Return the [x, y] coordinate for the center point of the cell that contains the specified text.  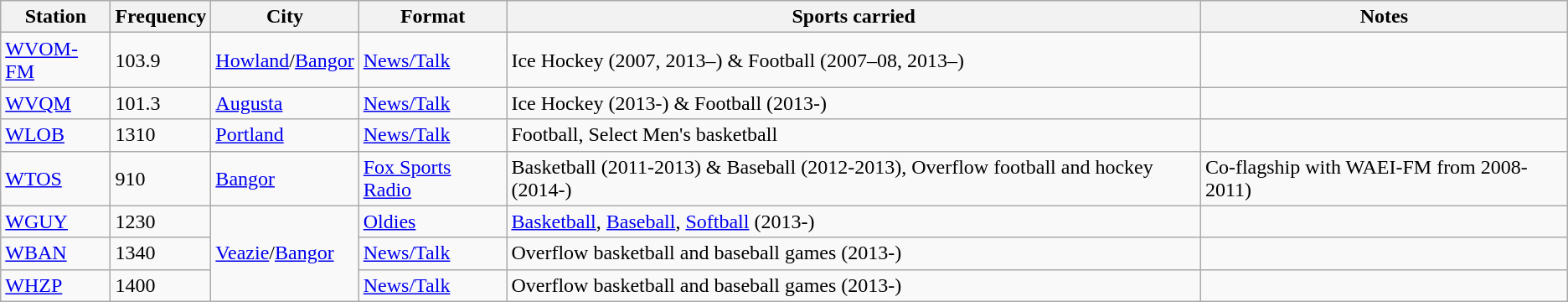
1400 [161, 285]
101.3 [161, 103]
WVQM [55, 103]
WGUY [55, 221]
1340 [161, 253]
WHZP [55, 285]
Veazie/Bangor [285, 253]
910 [161, 178]
WBAN [55, 253]
Station [55, 17]
Ice Hockey (2007, 2013–) & Football (2007–08, 2013–) [854, 60]
103.9 [161, 60]
Co-flagship with WAEI-FM from 2008-2011) [1384, 178]
Frequency [161, 17]
WVOM-FM [55, 60]
Sports carried [854, 17]
Fox Sports Radio [432, 178]
Oldies [432, 221]
Format [432, 17]
1310 [161, 135]
Notes [1384, 17]
Portland [285, 135]
Augusta [285, 103]
Basketball (2011-2013) & Baseball (2012-2013), Overflow football and hockey (2014-) [854, 178]
WTOS [55, 178]
Football, Select Men's basketball [854, 135]
Bangor [285, 178]
Basketball, Baseball, Softball (2013-) [854, 221]
Ice Hockey (2013-) & Football (2013-) [854, 103]
City [285, 17]
1230 [161, 221]
WLOB [55, 135]
Howland/Bangor [285, 60]
